From the cell containing the given text, extract its center point as [x, y] coordinate. 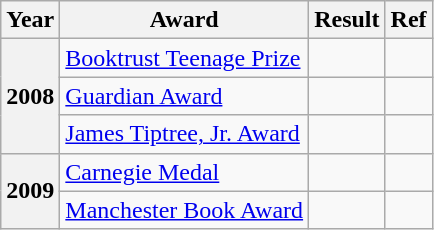
Ref [408, 20]
James Tiptree, Jr. Award [184, 134]
Year [30, 20]
2009 [30, 191]
Award [184, 20]
Result [347, 20]
2008 [30, 96]
Booktrust Teenage Prize [184, 58]
Carnegie Medal [184, 172]
Manchester Book Award [184, 210]
Guardian Award [184, 96]
